Return [X, Y] of the center of cell containing provided text 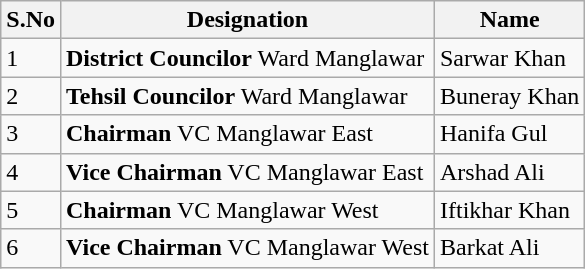
6 [31, 248]
5 [31, 210]
Chairman VC Manglawar East [247, 134]
Iftikhar Khan [509, 210]
1 [31, 58]
Designation [247, 20]
Tehsil Councilor Ward Manglawar [247, 96]
2 [31, 96]
Vice Chairman VC Manglawar East [247, 172]
Barkat Ali [509, 248]
Arshad Ali [509, 172]
District Councilor Ward Manglawar [247, 58]
Hanifa Gul [509, 134]
3 [31, 134]
Name [509, 20]
Buneray Khan [509, 96]
Chairman VC Manglawar West [247, 210]
Vice Chairman VC Manglawar West [247, 248]
Sarwar Khan [509, 58]
4 [31, 172]
S.No [31, 20]
